Pinpoint the cell where the given text exists, returning its [X, Y] midpoint coordinate. 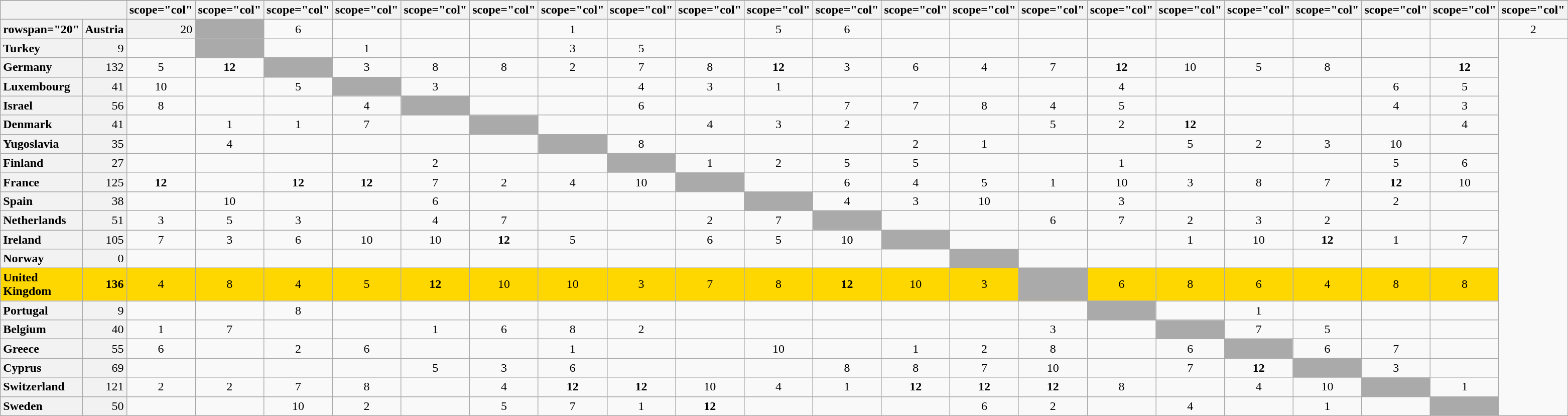
Israel [41, 106]
Switzerland [41, 387]
Portugal [41, 310]
132 [104, 67]
136 [104, 284]
Turkey [41, 48]
Finland [41, 163]
125 [104, 182]
rowspan="20" [41, 29]
Norway [41, 259]
Denmark [41, 125]
Cyprus [41, 368]
20 [161, 29]
United Kingdom [41, 284]
27 [104, 163]
Greece [41, 349]
Yugoslavia [41, 144]
Luxembourg [41, 86]
69 [104, 368]
Belgium [41, 330]
Netherlands [41, 220]
Austria [104, 29]
Germany [41, 67]
France [41, 182]
Sweden [41, 406]
38 [104, 201]
105 [104, 240]
121 [104, 387]
40 [104, 330]
Ireland [41, 240]
35 [104, 144]
51 [104, 220]
56 [104, 106]
55 [104, 349]
Spain [41, 201]
0 [104, 259]
50 [104, 406]
